Determine the [X, Y] coordinate at the center of the cell enclosing the given text.  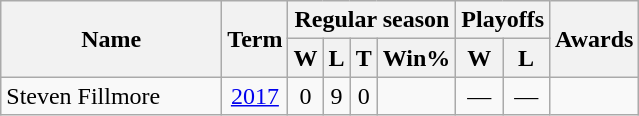
Win% [416, 58]
Name [112, 39]
Term [255, 39]
Regular season [372, 20]
T [364, 58]
9 [336, 96]
Steven Fillmore [112, 96]
2017 [255, 96]
Awards [594, 39]
Playoffs [503, 20]
